Find where the given text appears and provide that cell's center as [x, y] coordinate. 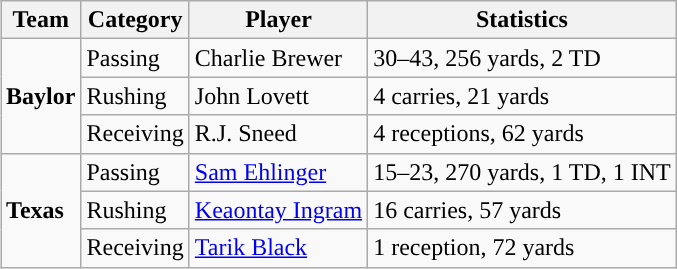
John Lovett [278, 96]
Player [278, 20]
Sam Ehlinger [278, 172]
16 carries, 57 yards [522, 210]
Tarik Black [278, 248]
30–43, 256 yards, 2 TD [522, 58]
15–23, 270 yards, 1 TD, 1 INT [522, 172]
Texas [41, 210]
4 carries, 21 yards [522, 96]
Category [135, 20]
R.J. Sneed [278, 134]
Team [41, 20]
Keaontay Ingram [278, 210]
Charlie Brewer [278, 58]
4 receptions, 62 yards [522, 134]
Baylor [41, 96]
1 reception, 72 yards [522, 248]
Statistics [522, 20]
